Pinpoint the cell where the given text exists, returning its (X, Y) midpoint coordinate. 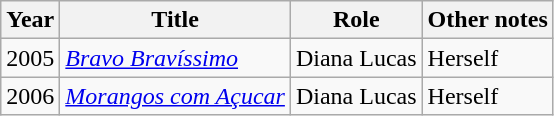
Bravo Bravíssimo (176, 58)
2006 (30, 96)
Role (356, 20)
2005 (30, 58)
Year (30, 20)
Title (176, 20)
Morangos com Açucar (176, 96)
Other notes (488, 20)
